Locate the cell with the specified text and output its (x, y) center coordinate. 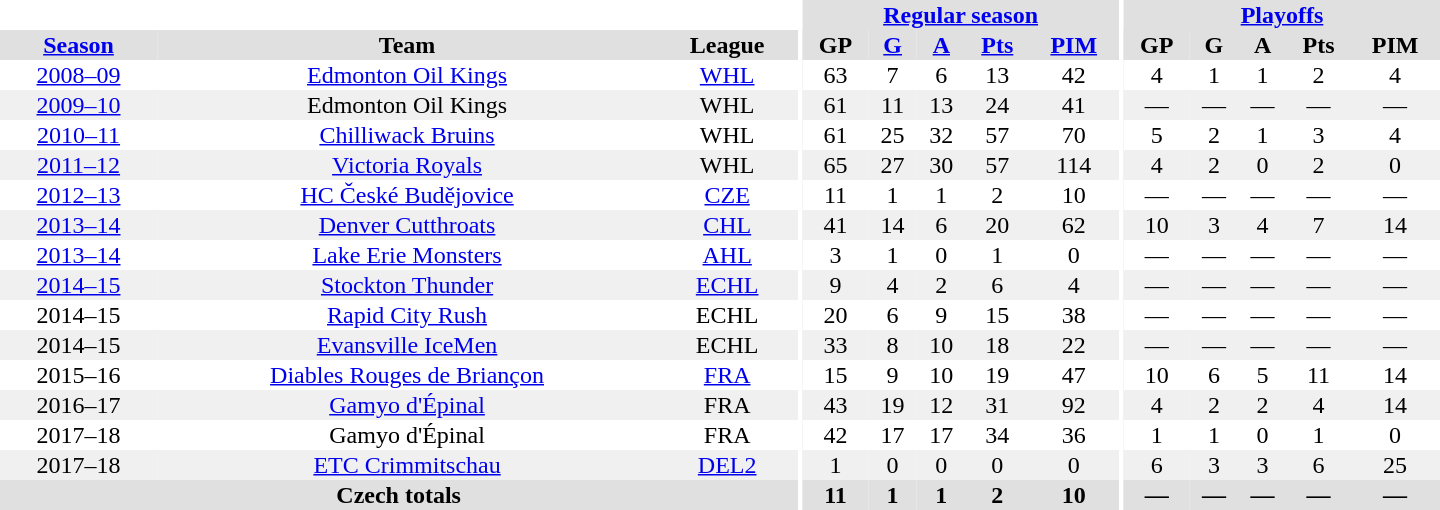
CZE (727, 195)
70 (1074, 135)
CHL (727, 225)
32 (942, 135)
12 (942, 405)
33 (836, 345)
Regular season (961, 15)
114 (1074, 165)
38 (1074, 315)
Playoffs (1282, 15)
92 (1074, 405)
34 (998, 435)
8 (892, 345)
43 (836, 405)
Czech totals (398, 495)
63 (836, 75)
27 (892, 165)
Chilliwack Bruins (407, 135)
2011–12 (78, 165)
31 (998, 405)
2008–09 (78, 75)
2009–10 (78, 105)
League (727, 45)
2015–16 (78, 375)
22 (1074, 345)
30 (942, 165)
AHL (727, 255)
18 (998, 345)
Victoria Royals (407, 165)
Lake Erie Monsters (407, 255)
24 (998, 105)
47 (1074, 375)
ETC Crimmitschau (407, 465)
2012–13 (78, 195)
65 (836, 165)
2010–11 (78, 135)
Rapid City Rush (407, 315)
2016–17 (78, 405)
36 (1074, 435)
62 (1074, 225)
HC České Budějovice (407, 195)
Denver Cutthroats (407, 225)
DEL2 (727, 465)
Season (78, 45)
Evansville IceMen (407, 345)
Stockton Thunder (407, 285)
Diables Rouges de Briançon (407, 375)
Team (407, 45)
